Scan for the cell matching the given text and deliver its (X, Y) coordinate at center. 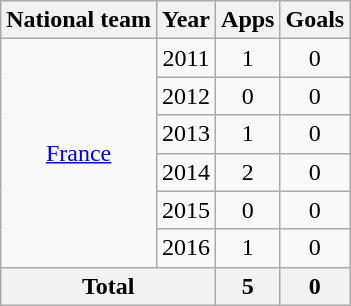
Total (108, 286)
Year (186, 20)
5 (248, 286)
2013 (186, 134)
2 (248, 172)
France (79, 153)
2014 (186, 172)
2012 (186, 96)
Goals (315, 20)
2016 (186, 248)
2011 (186, 58)
National team (79, 20)
Apps (248, 20)
2015 (186, 210)
